Capture the cell that displays the provided text and extract its (x, y) central coordinate. 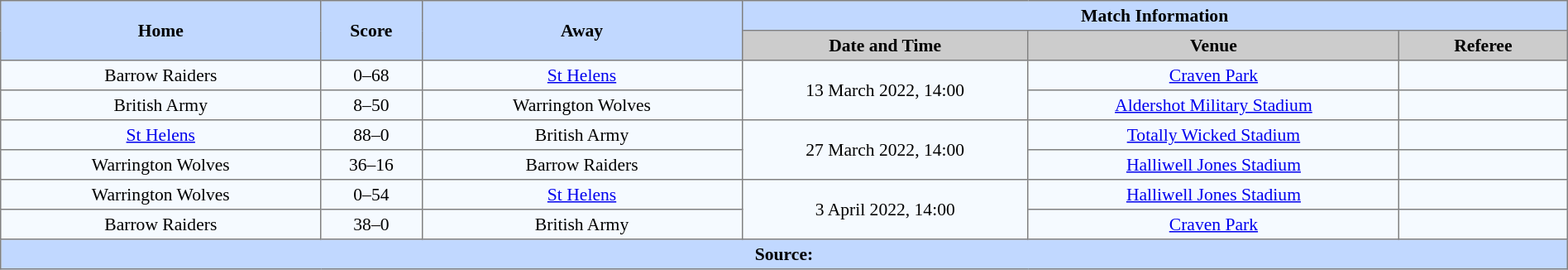
Source: (784, 254)
Venue (1213, 46)
Date and Time (885, 46)
Aldershot Military Stadium (1213, 105)
3 April 2022, 14:00 (885, 210)
27 March 2022, 14:00 (885, 150)
38–0 (371, 224)
88–0 (371, 135)
Away (582, 31)
Match Information (1154, 16)
0–54 (371, 195)
Home (160, 31)
Referee (1483, 46)
8–50 (371, 105)
36–16 (371, 165)
13 March 2022, 14:00 (885, 90)
Score (371, 31)
Totally Wicked Stadium (1213, 135)
0–68 (371, 75)
